Extract the [x, y] coordinate from the center of the cell holding the provided text.  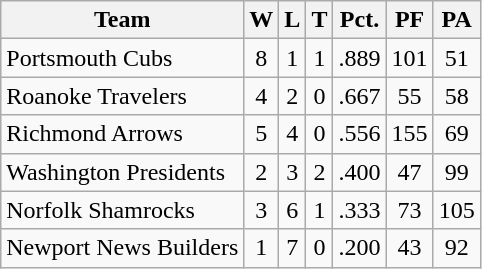
L [292, 20]
.889 [360, 58]
5 [262, 134]
Norfolk Shamrocks [122, 210]
101 [410, 58]
105 [456, 210]
6 [292, 210]
Newport News Builders [122, 248]
.400 [360, 172]
Roanoke Travelers [122, 96]
.200 [360, 248]
43 [410, 248]
.667 [360, 96]
T [320, 20]
99 [456, 172]
73 [410, 210]
47 [410, 172]
PF [410, 20]
58 [456, 96]
Richmond Arrows [122, 134]
Washington Presidents [122, 172]
8 [262, 58]
.556 [360, 134]
Portsmouth Cubs [122, 58]
W [262, 20]
155 [410, 134]
55 [410, 96]
Pct. [360, 20]
PA [456, 20]
69 [456, 134]
92 [456, 248]
7 [292, 248]
.333 [360, 210]
51 [456, 58]
Team [122, 20]
